Identify which cell holds the provided text, then report its (X, Y) central coordinate. 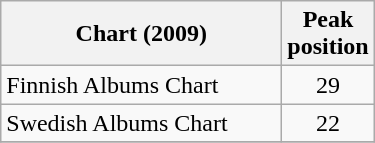
22 (328, 123)
29 (328, 85)
Peakposition (328, 34)
Finnish Albums Chart (142, 85)
Chart (2009) (142, 34)
Swedish Albums Chart (142, 123)
